Return [x, y] of the center of cell containing provided text 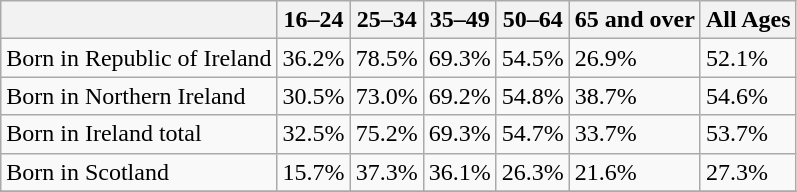
35–49 [460, 20]
21.6% [634, 172]
37.3% [386, 172]
69.2% [460, 96]
All Ages [748, 20]
Born in Northern Ireland [139, 96]
54.6% [748, 96]
33.7% [634, 134]
15.7% [314, 172]
36.2% [314, 58]
75.2% [386, 134]
54.7% [532, 134]
36.1% [460, 172]
16–24 [314, 20]
54.8% [532, 96]
Born in Ireland total [139, 134]
78.5% [386, 58]
50–64 [532, 20]
73.0% [386, 96]
Born in Republic of Ireland [139, 58]
27.3% [748, 172]
25–34 [386, 20]
30.5% [314, 96]
52.1% [748, 58]
26.3% [532, 172]
38.7% [634, 96]
26.9% [634, 58]
54.5% [532, 58]
32.5% [314, 134]
65 and over [634, 20]
53.7% [748, 134]
Born in Scotland [139, 172]
